Return (x, y) of the center of cell containing provided text 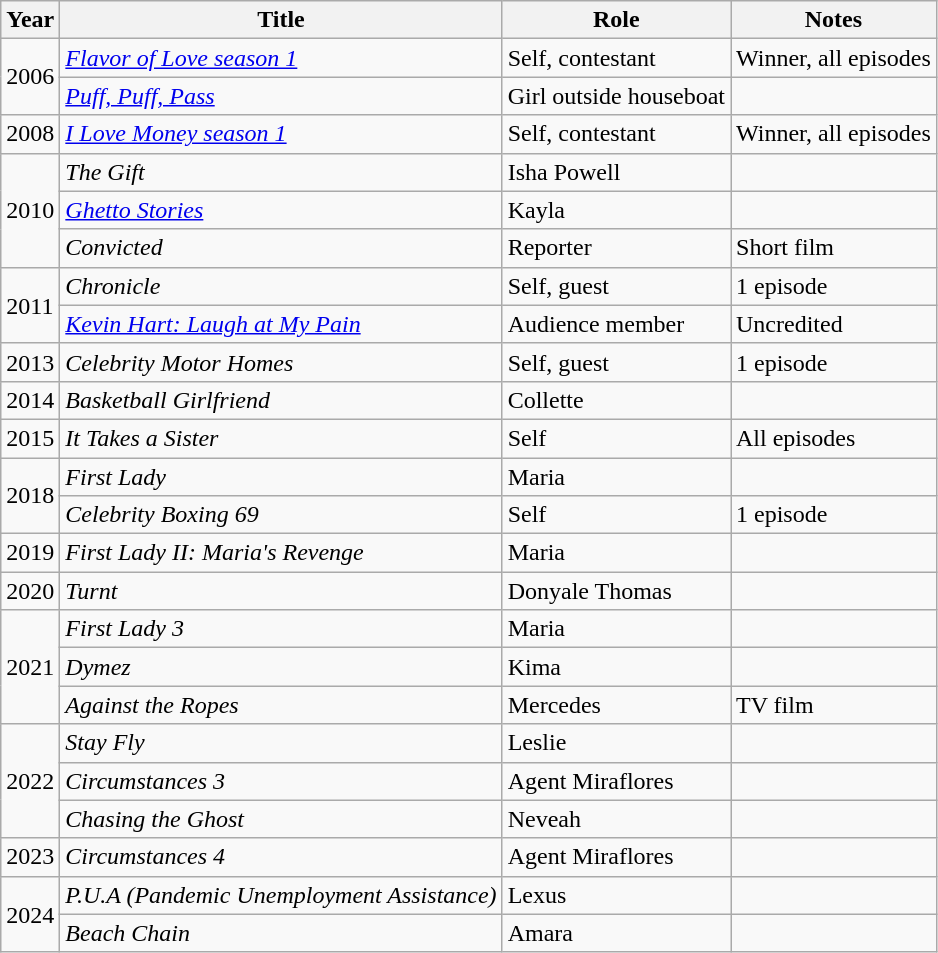
2013 (30, 362)
Audience member (616, 324)
2011 (30, 305)
2008 (30, 134)
2014 (30, 400)
Chronicle (281, 286)
Mercedes (616, 705)
Celebrity Boxing 69 (281, 515)
Chasing the Ghost (281, 819)
First Lady II: Maria's Revenge (281, 553)
Convicted (281, 248)
Kayla (616, 210)
Turnt (281, 591)
First Lady 3 (281, 629)
Kima (616, 667)
I Love Money season 1 (281, 134)
Puff, Puff, Pass (281, 96)
Leslie (616, 743)
TV film (833, 705)
Donyale Thomas (616, 591)
Against the Ropes (281, 705)
Neveah (616, 819)
Girl outside houseboat (616, 96)
Stay Fly (281, 743)
Year (30, 20)
2018 (30, 496)
Kevin Hart: Laugh at My Pain (281, 324)
2023 (30, 857)
Isha Powell (616, 172)
The Gift (281, 172)
2019 (30, 553)
All episodes (833, 438)
Reporter (616, 248)
2020 (30, 591)
Title (281, 20)
Lexus (616, 895)
Short film (833, 248)
Amara (616, 933)
Celebrity Motor Homes (281, 362)
Flavor of Love season 1 (281, 58)
Notes (833, 20)
Ghetto Stories (281, 210)
Uncredited (833, 324)
First Lady (281, 477)
Basketball Girlfriend (281, 400)
2021 (30, 667)
2022 (30, 781)
Circumstances 4 (281, 857)
2015 (30, 438)
It Takes a Sister (281, 438)
2024 (30, 914)
2006 (30, 77)
Circumstances 3 (281, 781)
Dymez (281, 667)
Role (616, 20)
Collette (616, 400)
P.U.A (Pandemic Unemployment Assistance) (281, 895)
2010 (30, 210)
Beach Chain (281, 933)
